Output the [x, y] coordinate of the center of the cell containing the given text.  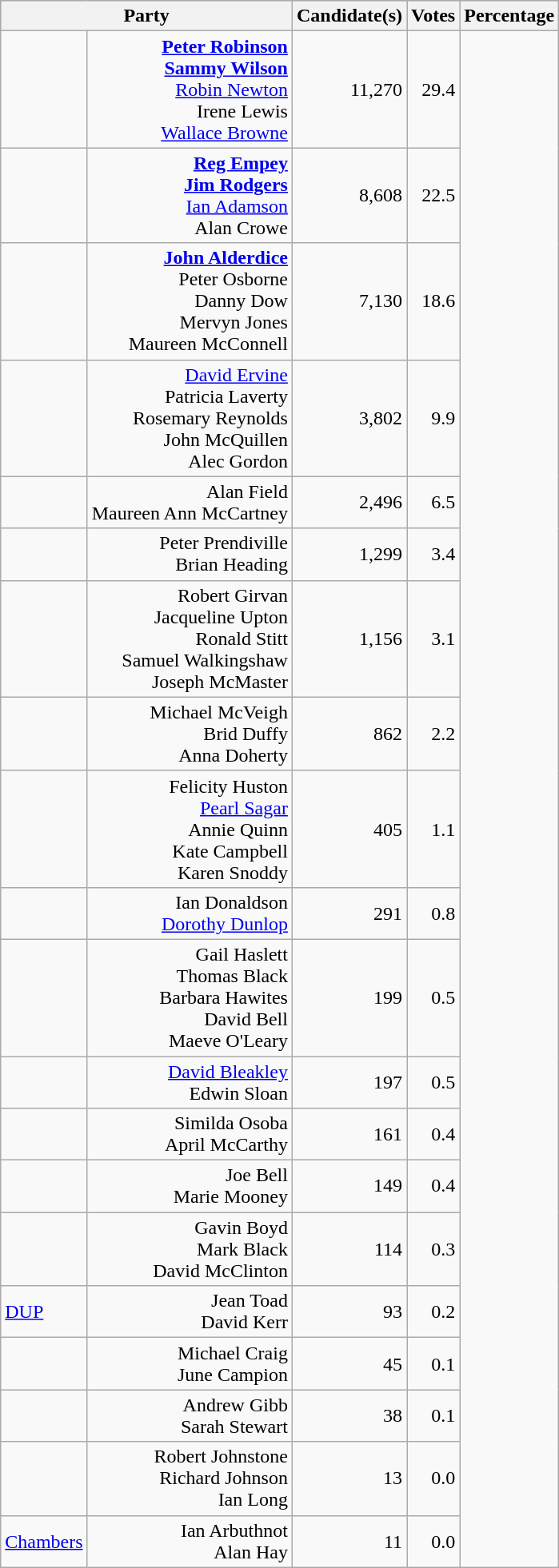
2,496 [349, 502]
Robert JohnstoneRichard JohnsonIan Long [190, 1478]
862 [349, 734]
22.5 [433, 195]
11 [349, 1541]
Reg EmpeyJim RodgersIan AdamsonAlan Crowe [190, 195]
1,156 [349, 639]
3.4 [433, 555]
161 [349, 1135]
1.1 [433, 829]
Peter PrendivilleBrian Heading [190, 555]
149 [349, 1186]
114 [349, 1249]
Ian ArbuthnotAlan Hay [190, 1541]
45 [349, 1363]
Jean ToadDavid Kerr [190, 1312]
93 [349, 1312]
David ErvinePatricia LavertyRosemary ReynoldsJohn McQuillenAlec Gordon [190, 418]
Percentage [509, 16]
Michael McVeighBrid DuffyAnna Doherty [190, 734]
Votes [433, 16]
18.6 [433, 301]
0.8 [433, 913]
6.5 [433, 502]
8,608 [349, 195]
Felicity HustonPearl SagarAnnie QuinnKate CampbellKaren Snoddy [190, 829]
Party [147, 16]
Ian DonaldsonDorothy Dunlop [190, 913]
7,130 [349, 301]
291 [349, 913]
197 [349, 1082]
199 [349, 997]
3,802 [349, 418]
0.3 [433, 1249]
2.2 [433, 734]
Gavin BoydMark BlackDavid McClinton [190, 1249]
Michael CraigJune Campion [190, 1363]
405 [349, 829]
Robert GirvanJacqueline UptonRonald StittSamuel WalkingshawJoseph McMaster [190, 639]
Joe BellMarie Mooney [190, 1186]
11,270 [349, 90]
13 [349, 1478]
0.2 [433, 1312]
3.1 [433, 639]
DUP [44, 1312]
1,299 [349, 555]
Candidate(s) [349, 16]
John AlderdicePeter OsborneDanny DowMervyn JonesMaureen McConnell [190, 301]
Peter RobinsonSammy WilsonRobin NewtonIrene LewisWallace Browne [190, 90]
Similda OsobaApril McCarthy [190, 1135]
38 [349, 1416]
Andrew GibbSarah Stewart [190, 1416]
David BleakleyEdwin Sloan [190, 1082]
Chambers [44, 1541]
Alan FieldMaureen Ann McCartney [190, 502]
29.4 [433, 90]
9.9 [433, 418]
Gail HaslettThomas BlackBarbara HawitesDavid BellMaeve O'Leary [190, 997]
